Determine the [x, y] coordinate at the center of the cell enclosing the given text.  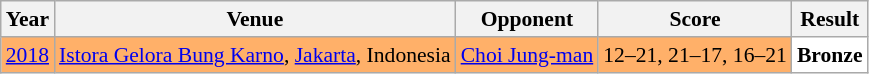
Opponent [528, 19]
12–21, 21–17, 16–21 [695, 55]
Istora Gelora Bung Karno, Jakarta, Indonesia [255, 55]
Venue [255, 19]
Score [695, 19]
Year [28, 19]
Result [830, 19]
Choi Jung-man [528, 55]
Bronze [830, 55]
2018 [28, 55]
